Find where the given text appears and provide that cell's center as (x, y) coordinate. 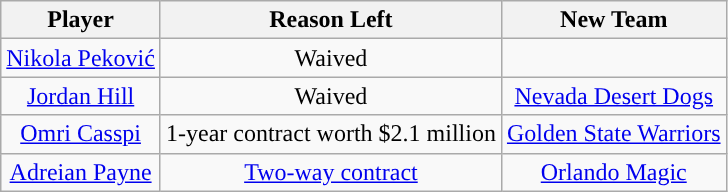
1-year contract worth $2.1 million (330, 134)
Two-way contract (330, 172)
Orlando Magic (614, 172)
New Team (614, 20)
Player (81, 20)
Jordan Hill (81, 96)
Adreian Payne (81, 172)
Reason Left (330, 20)
Nevada Desert Dogs (614, 96)
Golden State Warriors (614, 134)
Omri Casspi (81, 134)
Nikola Peković (81, 58)
